Find where the given text appears and provide that cell's center as [x, y] coordinate. 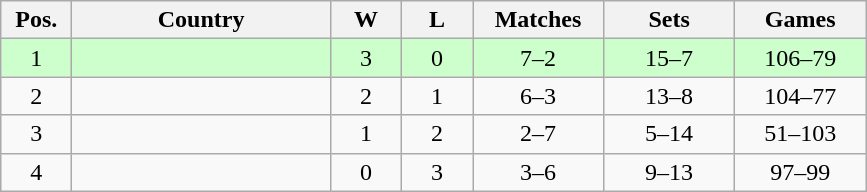
Pos. [36, 20]
Matches [538, 20]
4 [36, 172]
6–3 [538, 96]
15–7 [670, 58]
5–14 [670, 134]
2–7 [538, 134]
106–79 [800, 58]
13–8 [670, 96]
104–77 [800, 96]
3–6 [538, 172]
7–2 [538, 58]
9–13 [670, 172]
51–103 [800, 134]
L [436, 20]
97–99 [800, 172]
Games [800, 20]
W [366, 20]
Sets [670, 20]
Country [202, 20]
